Output the (x, y) coordinate of the center of the cell containing the given text.  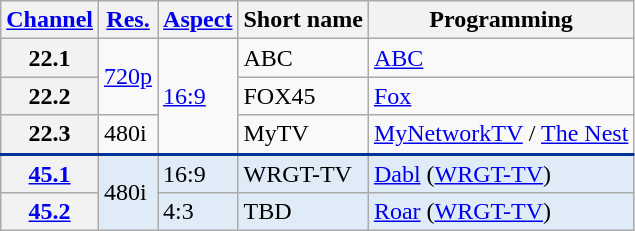
Dabl (WRGT-TV) (500, 174)
22.3 (50, 134)
45.2 (50, 212)
4:3 (198, 212)
WRGT-TV (303, 174)
Roar (WRGT-TV) (500, 212)
Aspect (198, 20)
45.1 (50, 174)
Short name (303, 20)
MyNetworkTV / The Nest (500, 134)
MyTV (303, 134)
Channel (50, 20)
22.2 (50, 96)
720p (128, 77)
22.1 (50, 58)
TBD (303, 212)
Res. (128, 20)
Programming (500, 20)
Fox (500, 96)
FOX45 (303, 96)
